For the text-containing cell, return its midpoint in (X, Y) coordinate format. 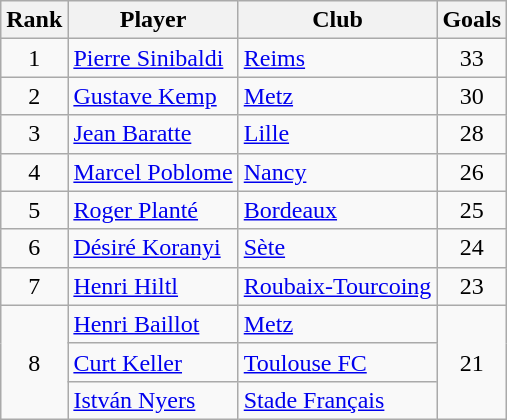
6 (34, 248)
1 (34, 58)
30 (472, 96)
5 (34, 210)
Club (338, 20)
Jean Baratte (153, 134)
26 (472, 172)
Désiré Koranyi (153, 248)
Pierre Sinibaldi (153, 58)
21 (472, 362)
Toulouse FC (338, 362)
Lille (338, 134)
24 (472, 248)
Marcel Poblome (153, 172)
28 (472, 134)
Goals (472, 20)
Player (153, 20)
Roger Planté (153, 210)
7 (34, 286)
Bordeaux (338, 210)
8 (34, 362)
Curt Keller (153, 362)
23 (472, 286)
Gustave Kemp (153, 96)
István Nyers (153, 400)
Henri Hiltl (153, 286)
Roubaix-Tourcoing (338, 286)
Nancy (338, 172)
25 (472, 210)
33 (472, 58)
Reims (338, 58)
Rank (34, 20)
2 (34, 96)
Henri Baillot (153, 324)
Sète (338, 248)
3 (34, 134)
4 (34, 172)
Stade Français (338, 400)
